Find where the given text appears and provide that cell's center as (x, y) coordinate. 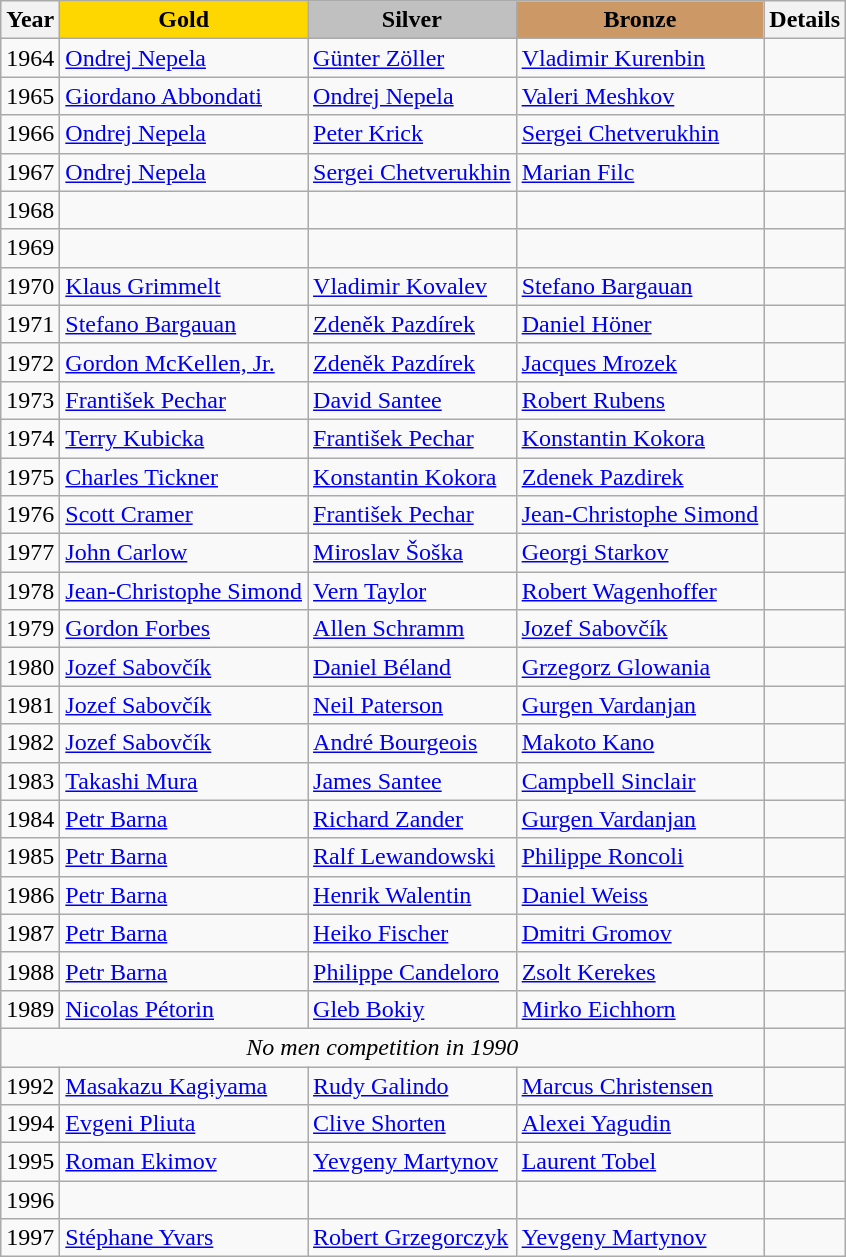
Neil Paterson (412, 705)
Laurent Tobel (640, 1162)
Bronze (640, 20)
Daniel Höner (640, 324)
Robert Grzegorczyk (412, 1238)
1987 (30, 933)
Daniel Weiss (640, 895)
Ralf Lewandowski (412, 857)
1995 (30, 1162)
1971 (30, 324)
Georgi Starkov (640, 553)
Clive Shorten (412, 1124)
Gordon Forbes (184, 629)
Peter Krick (412, 134)
Allen Schramm (412, 629)
Details (805, 20)
1997 (30, 1238)
Campbell Sinclair (640, 781)
1969 (30, 248)
John Carlow (184, 553)
Zdenek Pazdirek (640, 477)
Robert Wagenhoffer (640, 591)
Evgeni Pliuta (184, 1124)
Nicolas Pétorin (184, 1009)
Vladimir Kurenbin (640, 58)
Gold (184, 20)
1984 (30, 819)
Marcus Christensen (640, 1085)
1978 (30, 591)
Heiko Fischer (412, 933)
Henrik Walentin (412, 895)
1972 (30, 362)
Silver (412, 20)
Klaus Grimmelt (184, 286)
1970 (30, 286)
Giordano Abbondati (184, 96)
André Bourgeois (412, 743)
1968 (30, 210)
1964 (30, 58)
Rudy Galindo (412, 1085)
James Santee (412, 781)
Roman Ekimov (184, 1162)
Makoto Kano (640, 743)
Charles Tickner (184, 477)
Vern Taylor (412, 591)
1976 (30, 515)
No men competition in 1990 (382, 1047)
Jacques Mrozek (640, 362)
Richard Zander (412, 819)
Gleb Bokiy (412, 1009)
Philippe Roncoli (640, 857)
Philippe Candeloro (412, 971)
David Santee (412, 400)
1977 (30, 553)
1994 (30, 1124)
1988 (30, 971)
Dmitri Gromov (640, 933)
Grzegorz Glowania (640, 667)
Scott Cramer (184, 515)
Takashi Mura (184, 781)
Masakazu Kagiyama (184, 1085)
1973 (30, 400)
Stéphane Yvars (184, 1238)
Terry Kubicka (184, 438)
1983 (30, 781)
1989 (30, 1009)
Günter Zöller (412, 58)
1974 (30, 438)
1986 (30, 895)
Marian Filc (640, 172)
Zsolt Kerekes (640, 971)
1985 (30, 857)
Mirko Eichhorn (640, 1009)
1979 (30, 629)
1981 (30, 705)
Robert Rubens (640, 400)
Valeri Meshkov (640, 96)
1975 (30, 477)
1965 (30, 96)
1996 (30, 1200)
1982 (30, 743)
Alexei Yagudin (640, 1124)
1966 (30, 134)
Daniel Béland (412, 667)
Gordon McKellen, Jr. (184, 362)
1992 (30, 1085)
1980 (30, 667)
1967 (30, 172)
Year (30, 20)
Miroslav Šoška (412, 553)
Vladimir Kovalev (412, 286)
